Capture the cell that displays the provided text and extract its (x, y) central coordinate. 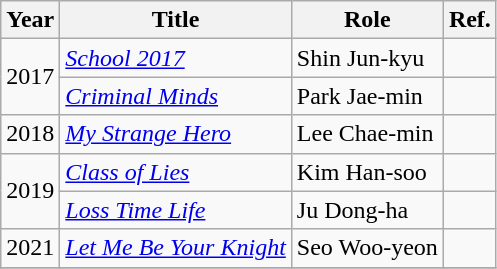
Park Jae-min (367, 96)
My Strange Hero (176, 134)
2017 (30, 77)
Ref. (470, 20)
Criminal Minds (176, 96)
Title (176, 20)
Let Me Be Your Knight (176, 248)
Kim Han-soo (367, 172)
2021 (30, 248)
2019 (30, 191)
2018 (30, 134)
Loss Time Life (176, 210)
Seo Woo-yeon (367, 248)
School 2017 (176, 58)
Year (30, 20)
Class of Lies (176, 172)
Ju Dong-ha (367, 210)
Lee Chae-min (367, 134)
Shin Jun-kyu (367, 58)
Role (367, 20)
